Locate the cell with the specified text and output its [X, Y] center coordinate. 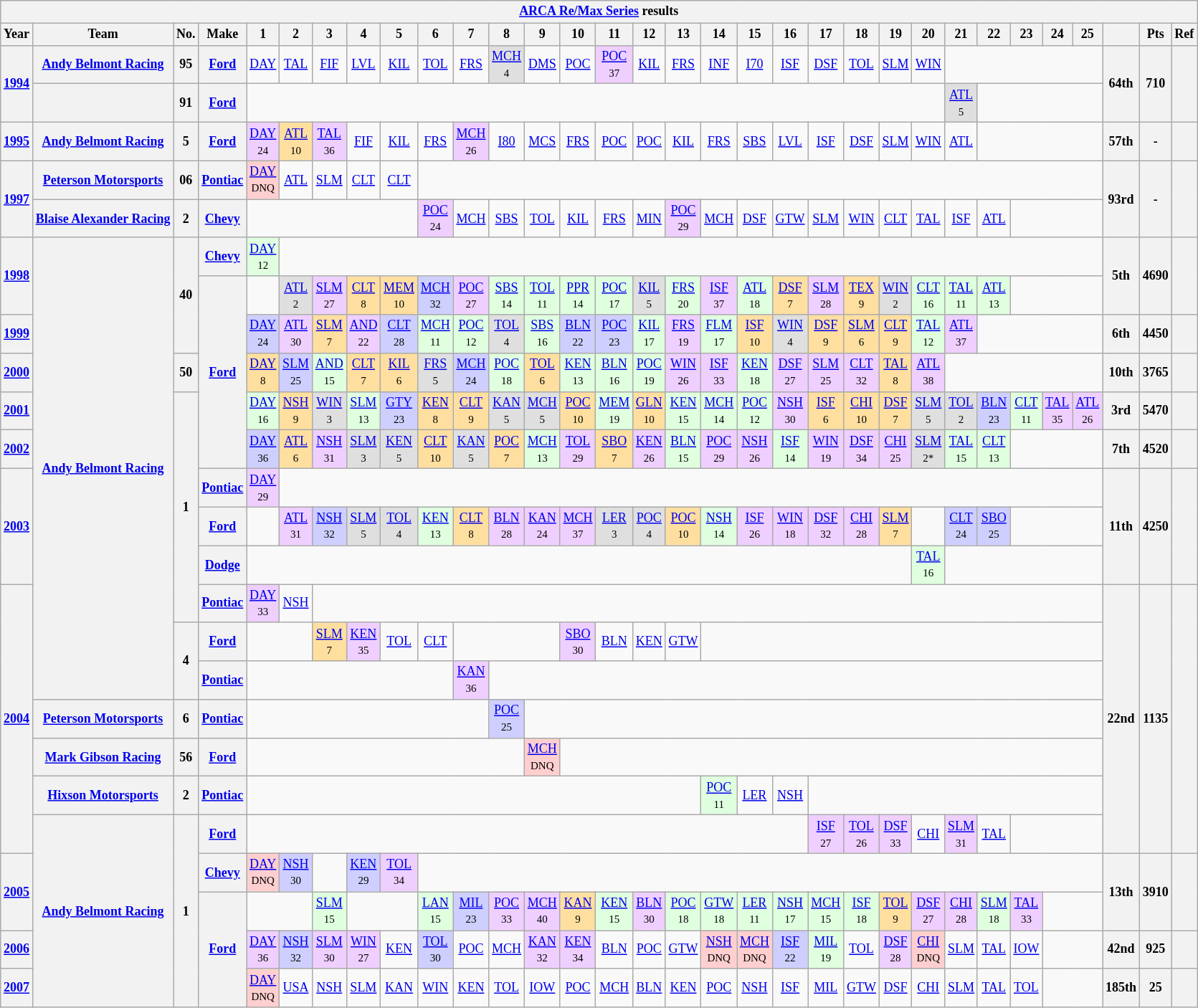
KIL17 [650, 334]
NSH14 [719, 526]
5th [1121, 275]
FLM17 [719, 334]
TAL35 [1057, 411]
MCH15 [826, 911]
ISF14 [790, 450]
10th [1121, 372]
LER11 [755, 911]
DSF28 [895, 950]
No. [186, 34]
SLM28 [826, 295]
POC11 [719, 796]
MCH37 [578, 526]
MCH24 [471, 372]
185th [1121, 988]
2006 [17, 950]
KEN34 [578, 950]
KAN36 [471, 680]
ATL26 [1088, 411]
POC4 [650, 526]
23 [1027, 34]
CLT13 [994, 450]
Mark Gibson Racing [103, 757]
DAY8 [263, 372]
1995 [17, 141]
SLM6 [862, 334]
TOL6 [542, 372]
TAL15 [961, 450]
5470 [1156, 411]
GTY23 [399, 411]
TOL2 [961, 411]
1998 [17, 275]
ISF6 [826, 411]
1994 [17, 83]
15 [755, 34]
Dodge [222, 565]
POC24 [435, 219]
CHI25 [895, 450]
91 [186, 103]
3910 [1156, 892]
NSH17 [790, 911]
LAN15 [435, 911]
2007 [17, 988]
WIN18 [790, 526]
DAY33 [263, 603]
18 [862, 34]
2000 [17, 372]
TAL11 [961, 295]
NSH26 [755, 450]
2004 [17, 718]
MCH14 [719, 411]
ATL31 [296, 526]
CLT28 [399, 334]
TAL33 [1027, 911]
TOL34 [399, 873]
TOL29 [578, 450]
20 [928, 34]
TAL36 [329, 141]
42nd [1121, 950]
4250 [1156, 526]
WIN27 [363, 950]
MCH4 [507, 65]
93rd [1121, 199]
11th [1121, 526]
10 [578, 34]
INF [719, 65]
MIL23 [471, 911]
56 [186, 757]
POC33 [507, 911]
SBO25 [994, 526]
DAY12 [263, 257]
KEN18 [755, 372]
CLT32 [862, 372]
TEX9 [862, 295]
50 [186, 372]
11 [614, 34]
24 [1057, 34]
3 [329, 34]
BLN22 [578, 334]
7th [1121, 450]
SLM31 [961, 835]
16 [790, 34]
FRS19 [683, 334]
TOL30 [435, 950]
CLT10 [435, 450]
POC23 [614, 334]
ATL5 [961, 103]
TAL12 [928, 334]
POC19 [650, 372]
SBS14 [507, 295]
ATL2 [296, 295]
95 [186, 65]
ATL10 [296, 141]
7 [471, 34]
FRS20 [683, 295]
SLM3 [363, 450]
06 [186, 180]
22nd [1121, 718]
Team [103, 34]
NSHDNQ [719, 950]
WIN26 [683, 372]
MCH26 [471, 141]
MIL19 [826, 950]
KAN9 [578, 911]
POC17 [614, 295]
ATL6 [296, 450]
CHIDNQ [928, 950]
KEN29 [363, 873]
ISF33 [719, 372]
POC7 [507, 450]
SLM2* [928, 450]
KAN [399, 988]
MCS [542, 141]
PPR14 [578, 295]
KEN5 [399, 450]
4690 [1156, 275]
ATL30 [296, 334]
2002 [17, 450]
MCH13 [542, 450]
Hixson Motorsports [103, 796]
SBS16 [542, 334]
LER3 [614, 526]
WIN19 [826, 450]
6th [1121, 334]
KAN32 [542, 950]
LER [755, 796]
MIN [650, 219]
KAN24 [542, 526]
SLM15 [329, 911]
DAY29 [263, 488]
SLM18 [994, 911]
KEN8 [435, 411]
3765 [1156, 372]
4520 [1156, 450]
21 [961, 34]
22 [994, 34]
USA [296, 988]
DAY [263, 65]
ATL18 [755, 295]
MCH5 [542, 411]
I80 [507, 141]
TOL11 [542, 295]
Make [222, 34]
KEN26 [650, 450]
KIL6 [399, 372]
AND15 [329, 372]
CLT16 [928, 295]
ISF37 [719, 295]
BLN15 [683, 450]
DSF34 [862, 450]
4450 [1156, 334]
12 [650, 34]
NSH9 [296, 411]
9 [542, 34]
SBO7 [614, 450]
ISF27 [826, 835]
ISF18 [862, 911]
ISF22 [790, 950]
MCH11 [435, 334]
Blaise Alexander Racing [103, 219]
ATL38 [928, 372]
ATL13 [994, 295]
13th [1121, 892]
2003 [17, 526]
DSF33 [895, 835]
TOL26 [862, 835]
ISF10 [755, 334]
CHI10 [862, 411]
ATL37 [961, 334]
925 [1156, 950]
BLN23 [994, 411]
40 [186, 295]
MCH40 [542, 911]
19 [895, 34]
MEM19 [614, 411]
BLN28 [507, 526]
TOL9 [895, 911]
64th [1121, 83]
AND22 [363, 334]
DSF32 [826, 526]
1135 [1156, 718]
Ref [1184, 34]
13 [683, 34]
SLM30 [329, 950]
DSF9 [826, 334]
DMS [542, 65]
Year [17, 34]
FRS5 [435, 372]
WIN4 [790, 334]
MCH32 [435, 295]
8 [507, 34]
TAL16 [928, 565]
WIN3 [329, 411]
GTW18 [719, 911]
SBO30 [578, 642]
CLT11 [1027, 411]
MEM10 [399, 295]
CLT7 [363, 372]
KIL5 [650, 295]
MIL [826, 988]
POC37 [614, 65]
I70 [755, 65]
17 [826, 34]
BLN16 [614, 372]
BLN30 [650, 911]
ARCA Re/Max Series results [599, 11]
POC25 [507, 719]
2005 [17, 892]
2001 [17, 411]
57th [1121, 141]
14 [719, 34]
POC27 [471, 295]
SLM27 [329, 295]
WIN2 [895, 295]
710 [1156, 83]
KEN35 [363, 642]
CLT24 [961, 526]
3rd [1121, 411]
1997 [17, 199]
Pts [1156, 34]
GLN10 [650, 411]
TAL8 [895, 372]
ISF26 [755, 526]
NSH31 [329, 450]
SLM13 [363, 411]
DAY16 [263, 411]
1999 [17, 334]
